Scan for the cell matching the given text and deliver its [x, y] coordinate at center. 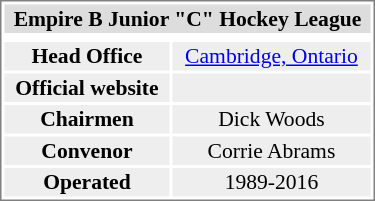
Operated [86, 182]
Empire B Junior "C" Hockey League [187, 18]
Corrie Abrams [271, 150]
Convenor [86, 150]
Head Office [86, 56]
Official website [86, 88]
Dick Woods [271, 119]
1989-2016 [271, 182]
Chairmen [86, 119]
Cambridge, Ontario [271, 56]
